Return [x, y] of the center of cell containing provided text 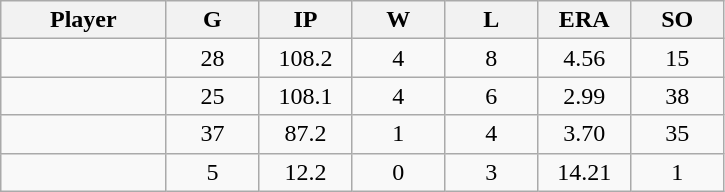
G [212, 20]
37 [212, 134]
12.2 [306, 172]
8 [492, 58]
4.56 [584, 58]
3 [492, 172]
14.21 [584, 172]
15 [678, 58]
2.99 [584, 96]
0 [398, 172]
W [398, 20]
ERA [584, 20]
L [492, 20]
3.70 [584, 134]
108.2 [306, 58]
Player [84, 20]
28 [212, 58]
108.1 [306, 96]
IP [306, 20]
SO [678, 20]
25 [212, 96]
38 [678, 96]
35 [678, 134]
6 [492, 96]
87.2 [306, 134]
5 [212, 172]
